Return (x, y) of the center of cell containing provided text 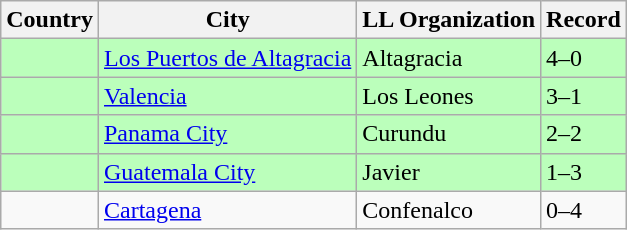
Guatemala City (227, 172)
Panama City (227, 134)
1–3 (584, 172)
Altagracia (449, 58)
Curundu (449, 134)
2–2 (584, 134)
Record (584, 20)
LL Organization (449, 20)
3–1 (584, 96)
Cartagena (227, 210)
Valencia (227, 96)
Javier (449, 172)
Los Puertos de Altagracia (227, 58)
4–0 (584, 58)
Los Leones (449, 96)
City (227, 20)
Country (50, 20)
Confenalco (449, 210)
0–4 (584, 210)
